Search for the cell housing the specified text and yield its [X, Y] center coordinate. 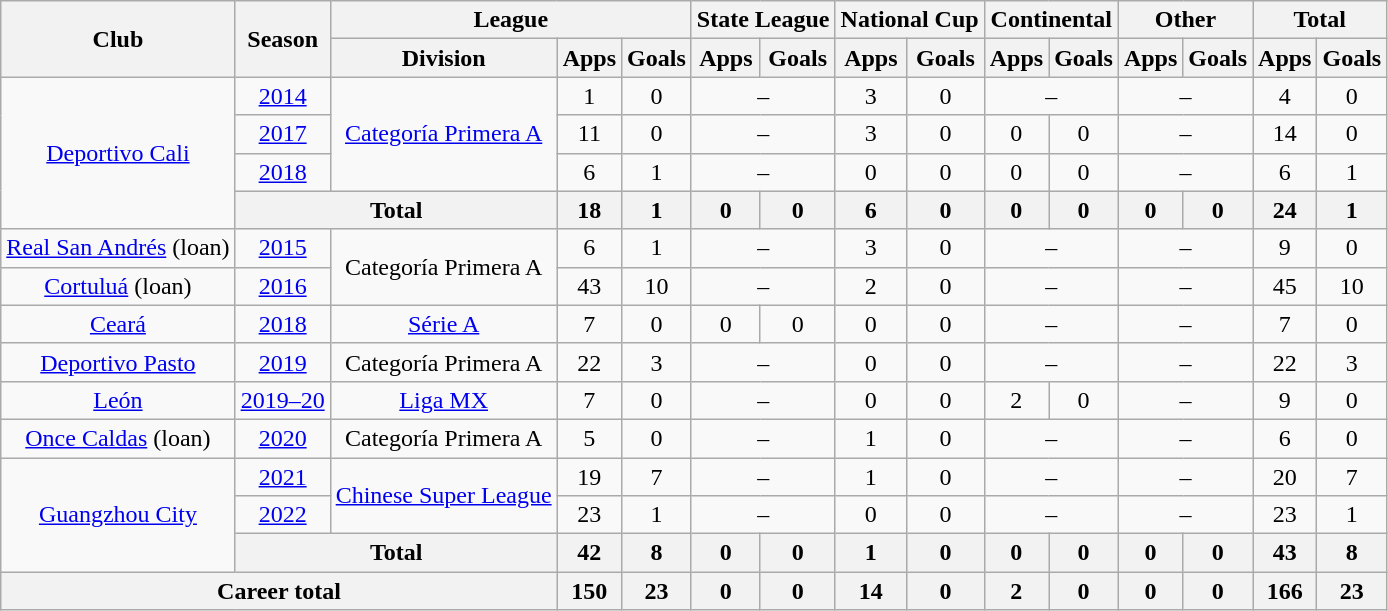
Cortuluá (loan) [118, 286]
National Cup [910, 20]
20 [1285, 477]
2021 [282, 477]
5 [589, 438]
State League [763, 20]
2020 [282, 438]
Guangzhou City [118, 515]
Once Caldas (loan) [118, 438]
Chinese Super League [444, 496]
4 [1285, 96]
2015 [282, 248]
Club [118, 39]
León [118, 400]
Season [282, 39]
2017 [282, 134]
24 [1285, 210]
150 [589, 591]
42 [589, 553]
18 [589, 210]
Other [1185, 20]
Division [444, 58]
Career total [279, 591]
Liga MX [444, 400]
19 [589, 477]
2014 [282, 96]
45 [1285, 286]
2022 [282, 515]
Real San Andrés (loan) [118, 248]
Ceará [118, 324]
166 [1285, 591]
2016 [282, 286]
2019 [282, 362]
11 [589, 134]
Deportivo Cali [118, 153]
2019–20 [282, 400]
Série A [444, 324]
Deportivo Pasto [118, 362]
Continental [1051, 20]
League [510, 20]
